Return the [X, Y] coordinate for the center point of the cell that contains the specified text.  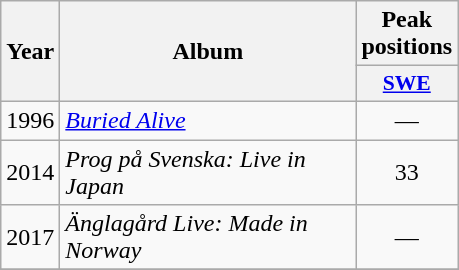
Peak positions [407, 34]
Album [208, 52]
Buried Alive [208, 120]
SWE [407, 84]
33 [407, 172]
Prog på Svenska: Live in Japan [208, 172]
Änglagård Live: Made in Norway [208, 238]
Year [30, 52]
2017 [30, 238]
2014 [30, 172]
1996 [30, 120]
